Return the (X, Y) coordinate for the center point of the cell that contains the specified text.  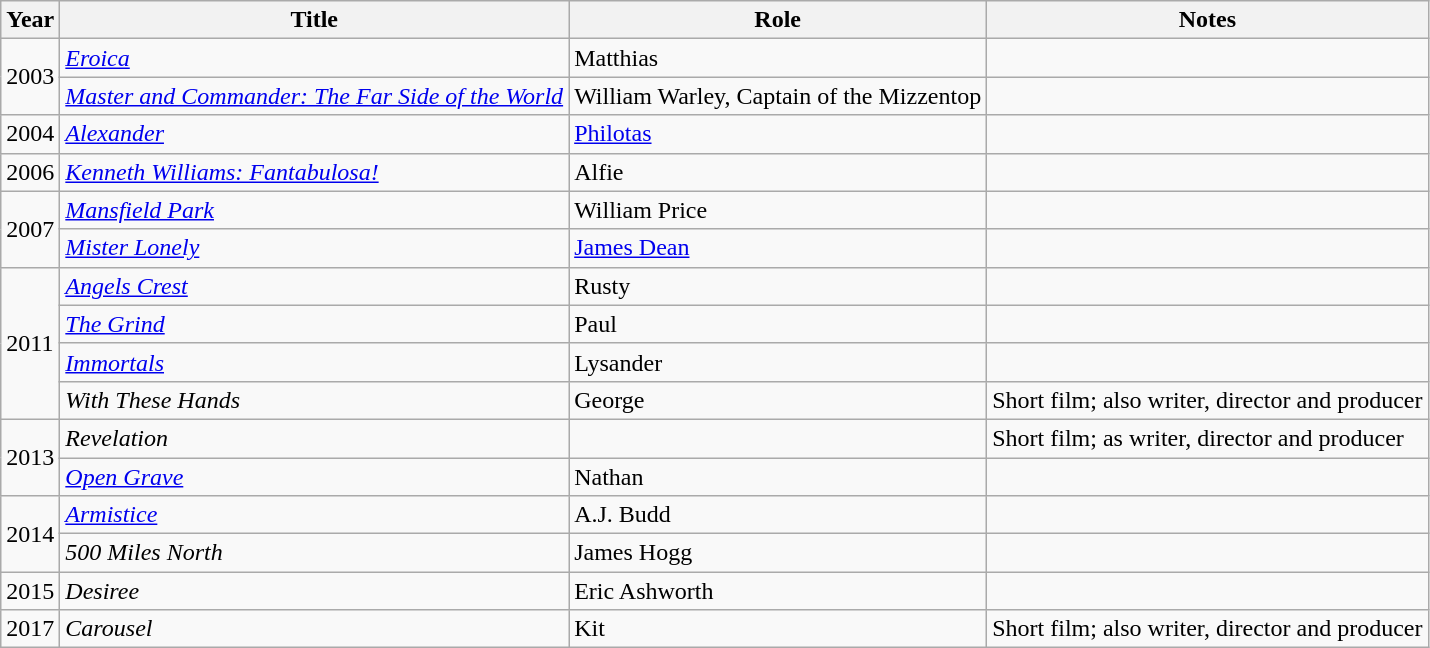
2007 (30, 229)
Alexander (314, 134)
Open Grave (314, 477)
2003 (30, 77)
2004 (30, 134)
William Price (778, 210)
Carousel (314, 629)
Lysander (778, 362)
Matthias (778, 58)
Year (30, 20)
Nathan (778, 477)
Armistice (314, 515)
Notes (1208, 20)
Role (778, 20)
Short film; as writer, director and producer (1208, 438)
2006 (30, 172)
500 Miles North (314, 553)
Alfie (778, 172)
Paul (778, 324)
Master and Commander: The Far Side of the World (314, 96)
Philotas (778, 134)
A.J. Budd (778, 515)
With These Hands (314, 400)
Eroica (314, 58)
George (778, 400)
James Hogg (778, 553)
2017 (30, 629)
Mister Lonely (314, 248)
William Warley, Captain of the Mizzentop (778, 96)
Desiree (314, 591)
The Grind (314, 324)
James Dean (778, 248)
2011 (30, 343)
2014 (30, 534)
2015 (30, 591)
Immortals (314, 362)
Kenneth Williams: Fantabulosa! (314, 172)
Rusty (778, 286)
Angels Crest (314, 286)
Mansfield Park (314, 210)
Eric Ashworth (778, 591)
Title (314, 20)
Kit (778, 629)
2013 (30, 457)
Revelation (314, 438)
